Detect which cell encompasses the target text, then output its [X, Y] center coordinate. 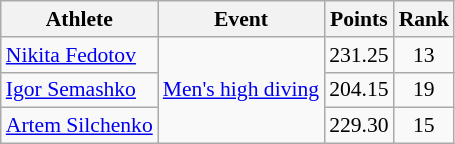
19 [424, 90]
Men's high diving [241, 90]
204.15 [358, 90]
Rank [424, 19]
Points [358, 19]
229.30 [358, 126]
231.25 [358, 55]
Event [241, 19]
Igor Semashko [80, 90]
Nikita Fedotov [80, 55]
Athlete [80, 19]
15 [424, 126]
Artem Silchenko [80, 126]
13 [424, 55]
